Pinpoint the cell where the given text exists, returning its [X, Y] midpoint coordinate. 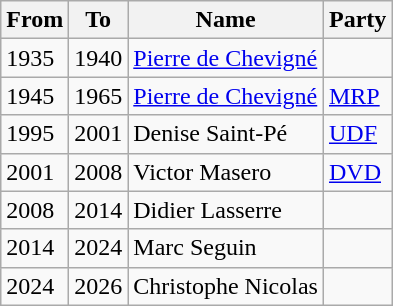
Victor Masero [226, 172]
1935 [35, 58]
Didier Lasserre [226, 210]
MRP [357, 96]
Marc Seguin [226, 248]
From [35, 20]
1945 [35, 96]
To [98, 20]
1995 [35, 134]
Name [226, 20]
2026 [98, 286]
1940 [98, 58]
Denise Saint-Pé [226, 134]
1965 [98, 96]
Christophe Nicolas [226, 286]
Party [357, 20]
UDF [357, 134]
DVD [357, 172]
